Identify which cell holds the provided text, then report its [X, Y] central coordinate. 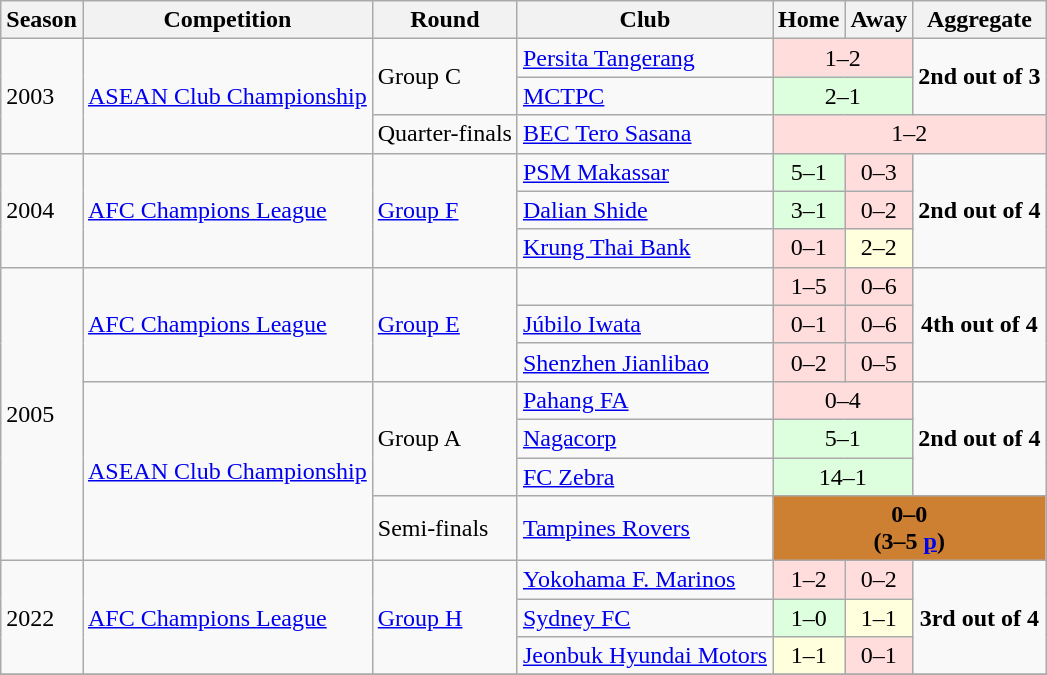
0–0 (3–5 p) [908, 528]
Semi-finals [444, 528]
Competition [227, 20]
4th out of 4 [980, 324]
Away [879, 20]
2–1 [842, 96]
Quarter-finals [444, 134]
FC Zebra [644, 477]
Jeonbuk Hyundai Motors [644, 656]
2022 [42, 618]
Group E [444, 324]
BEC Tero Sasana [644, 134]
14–1 [842, 477]
1–0 [808, 618]
Round [444, 20]
Group H [444, 618]
0–5 [879, 362]
0–3 [879, 172]
3–1 [808, 210]
Sydney FC [644, 618]
MCTPC [644, 96]
Pahang FA [644, 400]
2004 [42, 210]
1–5 [808, 286]
2003 [42, 96]
Shenzhen Jianlibao [644, 362]
Season [42, 20]
Club [644, 20]
Dalian Shide [644, 210]
Persita Tangerang [644, 58]
Yokohama F. Marinos [644, 580]
Tampines Rovers [644, 528]
Home [808, 20]
3rd out of 4 [980, 618]
Júbilo Iwata [644, 324]
Nagacorp [644, 438]
Krung Thai Bank [644, 248]
Group A [444, 438]
2–2 [879, 248]
Group C [444, 77]
Group F [444, 210]
0–4 [842, 400]
Aggregate [980, 20]
2nd out of 3 [980, 77]
PSM Makassar [644, 172]
2005 [42, 414]
